For the text-containing cell, return its midpoint in [X, Y] coordinate format. 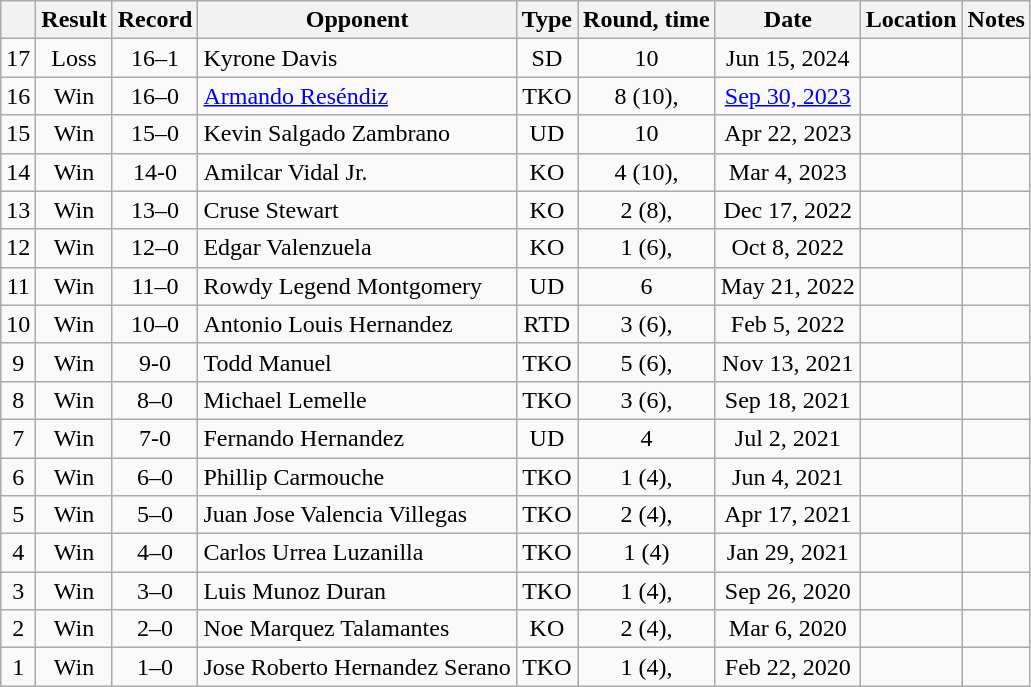
Juan Jose Valencia Villegas [357, 515]
1 [18, 667]
16–1 [155, 58]
12–0 [155, 248]
Noe Marquez Talamantes [357, 629]
Feb 22, 2020 [788, 667]
Result [74, 20]
12 [18, 248]
Record [155, 20]
Antonio Louis Hernandez [357, 324]
2–0 [155, 629]
9 [18, 362]
7-0 [155, 438]
Armando Reséndiz [357, 96]
8 (10), [647, 96]
RTD [546, 324]
14 [18, 172]
2 [18, 629]
4–0 [155, 553]
13–0 [155, 210]
Mar 6, 2020 [788, 629]
5–0 [155, 515]
Amilcar Vidal Jr. [357, 172]
8–0 [155, 400]
Jan 29, 2021 [788, 553]
4 (10), [647, 172]
Luis Munoz Duran [357, 591]
Notes [996, 20]
1 (6), [647, 248]
Edgar Valenzuela [357, 248]
Fernando Hernandez [357, 438]
11 [18, 286]
11–0 [155, 286]
Date [788, 20]
Jose Roberto Hernandez Serano [357, 667]
5 [18, 515]
Kevin Salgado Zambrano [357, 134]
16 [18, 96]
Mar 4, 2023 [788, 172]
2 (8), [647, 210]
3 [18, 591]
16–0 [155, 96]
Oct 8, 2022 [788, 248]
Cruse Stewart [357, 210]
15 [18, 134]
Michael Lemelle [357, 400]
Dec 17, 2022 [788, 210]
3–0 [155, 591]
14-0 [155, 172]
Todd Manuel [357, 362]
10–0 [155, 324]
15–0 [155, 134]
Carlos Urrea Luzanilla [357, 553]
Sep 30, 2023 [788, 96]
Loss [74, 58]
9-0 [155, 362]
Location [911, 20]
Round, time [647, 20]
Jun 15, 2024 [788, 58]
Jun 4, 2021 [788, 477]
1–0 [155, 667]
Rowdy Legend Montgomery [357, 286]
Jul 2, 2021 [788, 438]
13 [18, 210]
Apr 22, 2023 [788, 134]
Type [546, 20]
Feb 5, 2022 [788, 324]
SD [546, 58]
Apr 17, 2021 [788, 515]
Sep 18, 2021 [788, 400]
Kyrone Davis [357, 58]
Phillip Carmouche [357, 477]
Sep 26, 2020 [788, 591]
6–0 [155, 477]
Nov 13, 2021 [788, 362]
Opponent [357, 20]
5 (6), [647, 362]
1 (4) [647, 553]
8 [18, 400]
17 [18, 58]
May 21, 2022 [788, 286]
7 [18, 438]
